Pinpoint the cell where the given text exists, returning its (X, Y) midpoint coordinate. 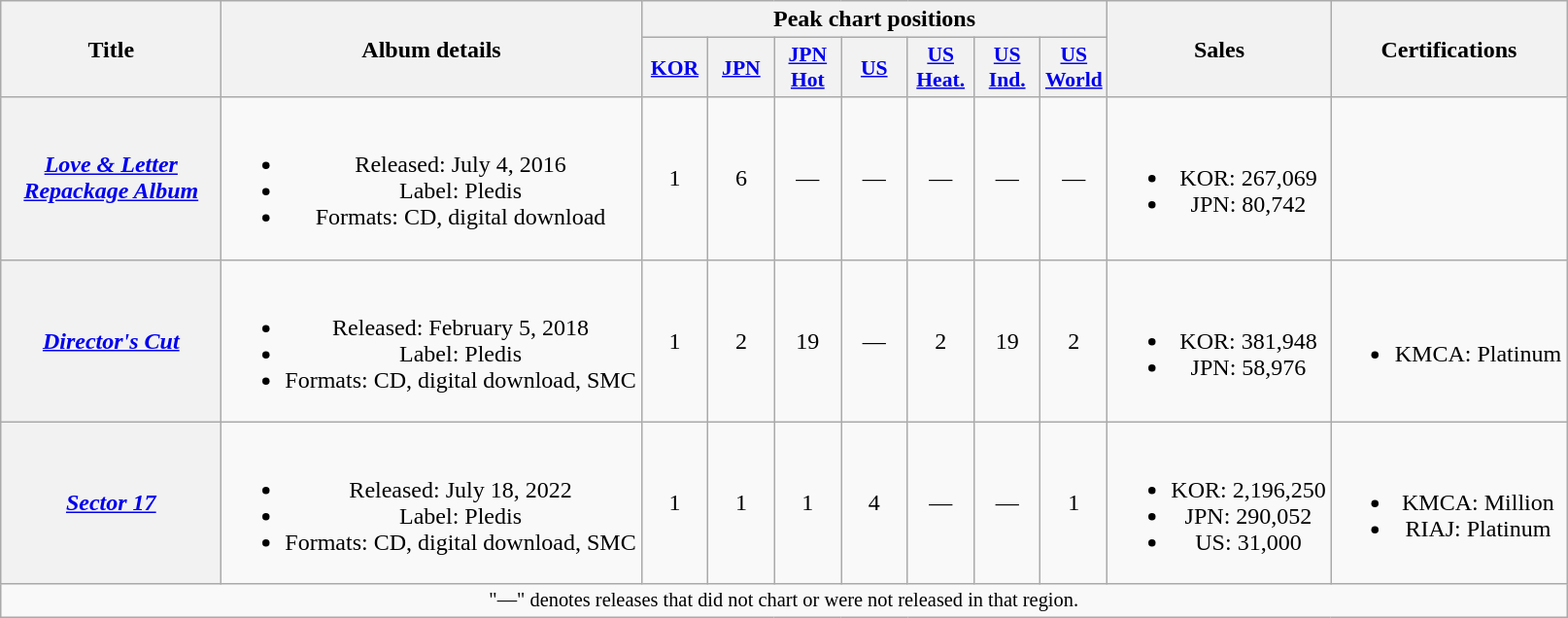
Sector 17 (111, 503)
Album details (431, 49)
6 (741, 179)
US (874, 68)
KOR: 267,069JPN: 80,742 (1219, 179)
"—" denotes releases that did not chart or were not released in that region. (784, 601)
KOR (674, 68)
Director's Cut (111, 340)
Love & Letter Repackage Album (111, 179)
Released: July 18, 2022Label: PledisFormats: CD, digital download, SMC (431, 503)
Peak chart positions (874, 19)
Sales (1219, 49)
USInd. (1006, 68)
4 (874, 503)
Released: February 5, 2018Label: PledisFormats: CD, digital download, SMC (431, 340)
USHeat. (940, 68)
USWorld (1074, 68)
KMCA: Platinum (1449, 340)
Certifications (1449, 49)
JPN (741, 68)
KOR: 2,196,250JPN: 290,052 US: 31,000 (1219, 503)
Title (111, 49)
KMCA: MillionRIAJ: Platinum (1449, 503)
Released: July 4, 2016Label: PledisFormats: CD, digital download (431, 179)
JPNHot (807, 68)
KOR: 381,948JPN: 58,976 (1219, 340)
